Extract the [x, y] coordinate from the center of the cell holding the provided text.  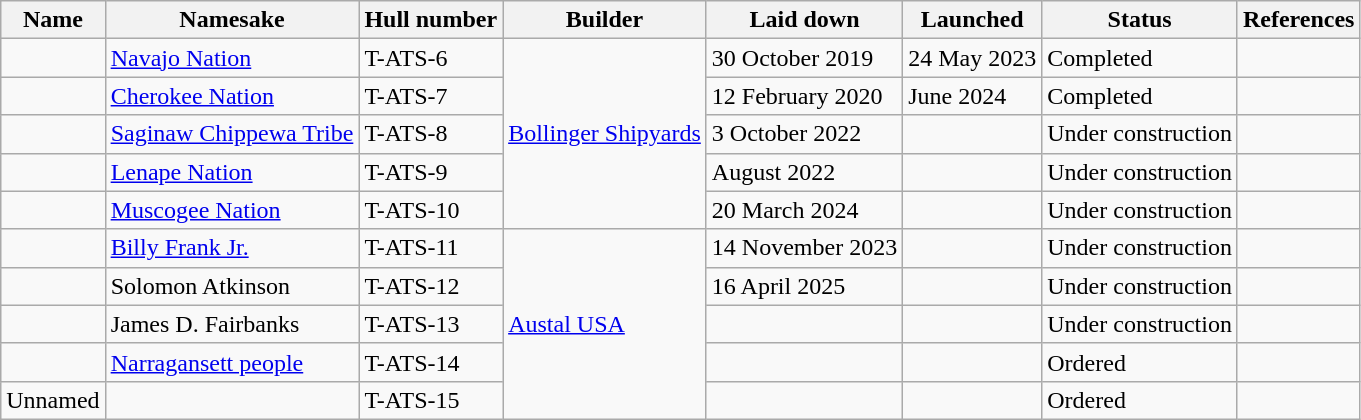
Navajo Nation [232, 58]
Hull number [431, 20]
Narragansett people [232, 362]
Name [53, 20]
30 October 2019 [804, 58]
12 February 2020 [804, 96]
Lenape Nation [232, 172]
June 2024 [972, 96]
Saginaw Chippewa Tribe [232, 134]
3 October 2022 [804, 134]
Status [1140, 20]
Namesake [232, 20]
T-ATS-8 [431, 134]
T-ATS-11 [431, 248]
T-ATS-14 [431, 362]
T-ATS-7 [431, 96]
Builder [605, 20]
Laid down [804, 20]
References [1298, 20]
20 March 2024 [804, 210]
Billy Frank Jr. [232, 248]
24 May 2023 [972, 58]
August 2022 [804, 172]
Launched [972, 20]
T-ATS-12 [431, 286]
Bollinger Shipyards [605, 134]
T-ATS-13 [431, 324]
Austal USA [605, 324]
T-ATS-15 [431, 400]
Solomon Atkinson [232, 286]
James D. Fairbanks [232, 324]
T-ATS-10 [431, 210]
16 April 2025 [804, 286]
Unnamed [53, 400]
T-ATS-9 [431, 172]
Muscogee Nation [232, 210]
T-ATS-6 [431, 58]
14 November 2023 [804, 248]
Cherokee Nation [232, 96]
